Output the [X, Y] coordinate of the center of the cell containing the given text.  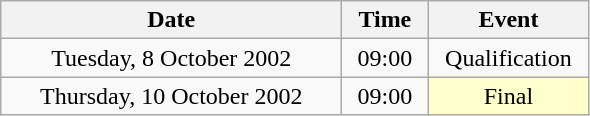
Thursday, 10 October 2002 [172, 96]
Date [172, 20]
Final [508, 96]
Time [385, 20]
Event [508, 20]
Tuesday, 8 October 2002 [172, 58]
Qualification [508, 58]
